Locate the cell with the specified text and output its [x, y] center coordinate. 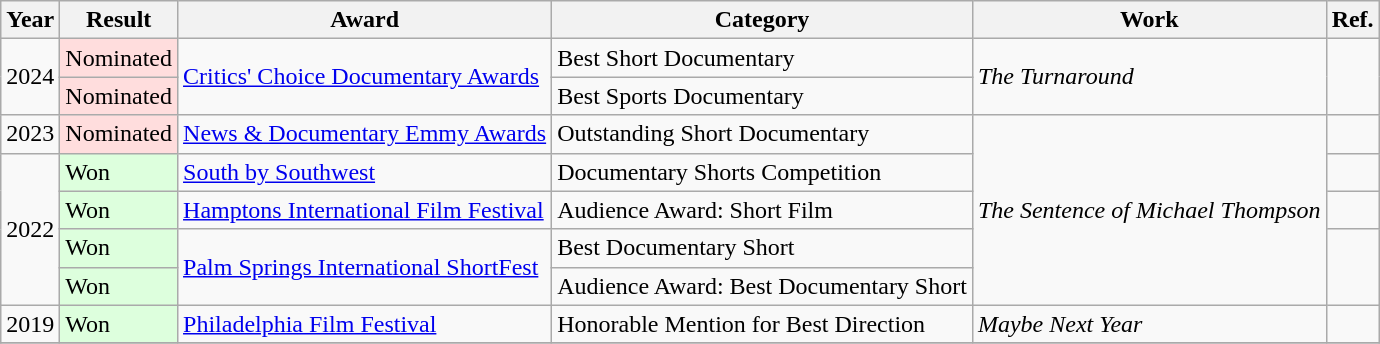
Audience Award: Best Documentary Short [762, 286]
2024 [30, 77]
Audience Award: Short Film [762, 210]
Philadelphia Film Festival [365, 324]
The Sentence of Michael Thompson [1149, 210]
South by Southwest [365, 172]
2019 [30, 324]
2023 [30, 134]
Palm Springs International ShortFest [365, 267]
The Turnaround [1149, 77]
Category [762, 20]
Maybe Next Year [1149, 324]
News & Documentary Emmy Awards [365, 134]
2022 [30, 229]
Work [1149, 20]
Best Documentary Short [762, 248]
Hamptons International Film Festival [365, 210]
Ref. [1352, 20]
Best Sports Documentary [762, 96]
Honorable Mention for Best Direction [762, 324]
Best Short Documentary [762, 58]
Documentary Shorts Competition [762, 172]
Outstanding Short Documentary [762, 134]
Award [365, 20]
Critics' Choice Documentary Awards [365, 77]
Year [30, 20]
Result [119, 20]
